Extract the (X, Y) coordinate from the center of the cell holding the provided text.  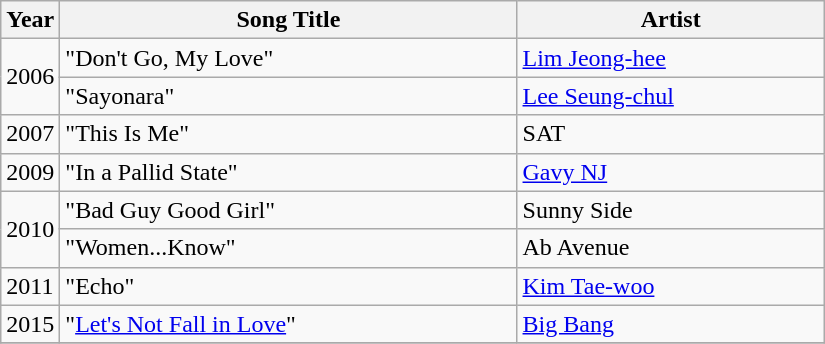
"Bad Guy Good Girl" (288, 210)
"Let's Not Fall in Love" (288, 324)
2010 (30, 229)
"This Is Me" (288, 134)
2006 (30, 77)
2009 (30, 172)
2011 (30, 286)
Year (30, 20)
Gavy NJ (670, 172)
"Echo" (288, 286)
Lee Seung-chul (670, 96)
Lim Jeong-hee (670, 58)
Artist (670, 20)
2007 (30, 134)
SAT (670, 134)
2015 (30, 324)
"In a Pallid State" (288, 172)
"Sayonara" (288, 96)
Big Bang (670, 324)
Song Title (288, 20)
Ab Avenue (670, 248)
"Women...Know" (288, 248)
Kim Tae-woo (670, 286)
Sunny Side (670, 210)
"Don't Go, My Love" (288, 58)
